Scan for the cell matching the given text and deliver its (X, Y) coordinate at center. 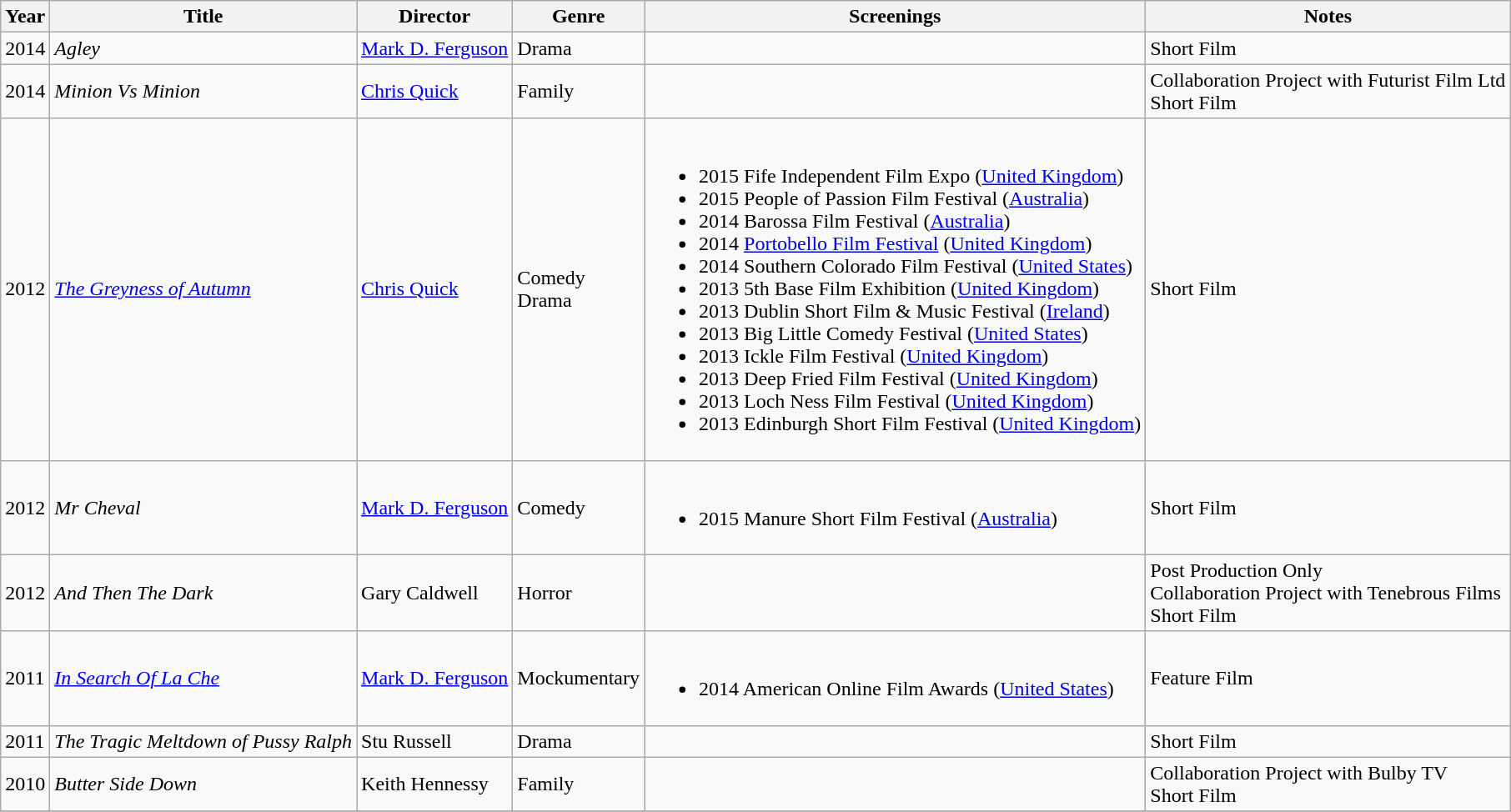
Collaboration Project with Bulby TVShort Film (1328, 784)
Comedy (579, 507)
Post Production OnlyCollaboration Project with Tenebrous FilmsShort Film (1328, 593)
Mockumentary (579, 679)
Collaboration Project with Futurist Film LtdShort Film (1328, 92)
Butter Side Down (203, 784)
2015 Manure Short Film Festival (Australia) (896, 507)
Screenings (896, 17)
Gary Caldwell (435, 593)
Agley (203, 48)
Notes (1328, 17)
Year (25, 17)
Mr Cheval (203, 507)
And Then The Dark (203, 593)
In Search Of La Che (203, 679)
ComedyDrama (579, 289)
Horror (579, 593)
Minion Vs Minion (203, 92)
Keith Hennessy (435, 784)
Genre (579, 17)
2014 American Online Film Awards (United States) (896, 679)
Title (203, 17)
The Tragic Meltdown of Pussy Ralph (203, 741)
The Greyness of Autumn (203, 289)
2010 (25, 784)
Director (435, 17)
Stu Russell (435, 741)
Feature Film (1328, 679)
